For the text-containing cell, return its midpoint in (X, Y) coordinate format. 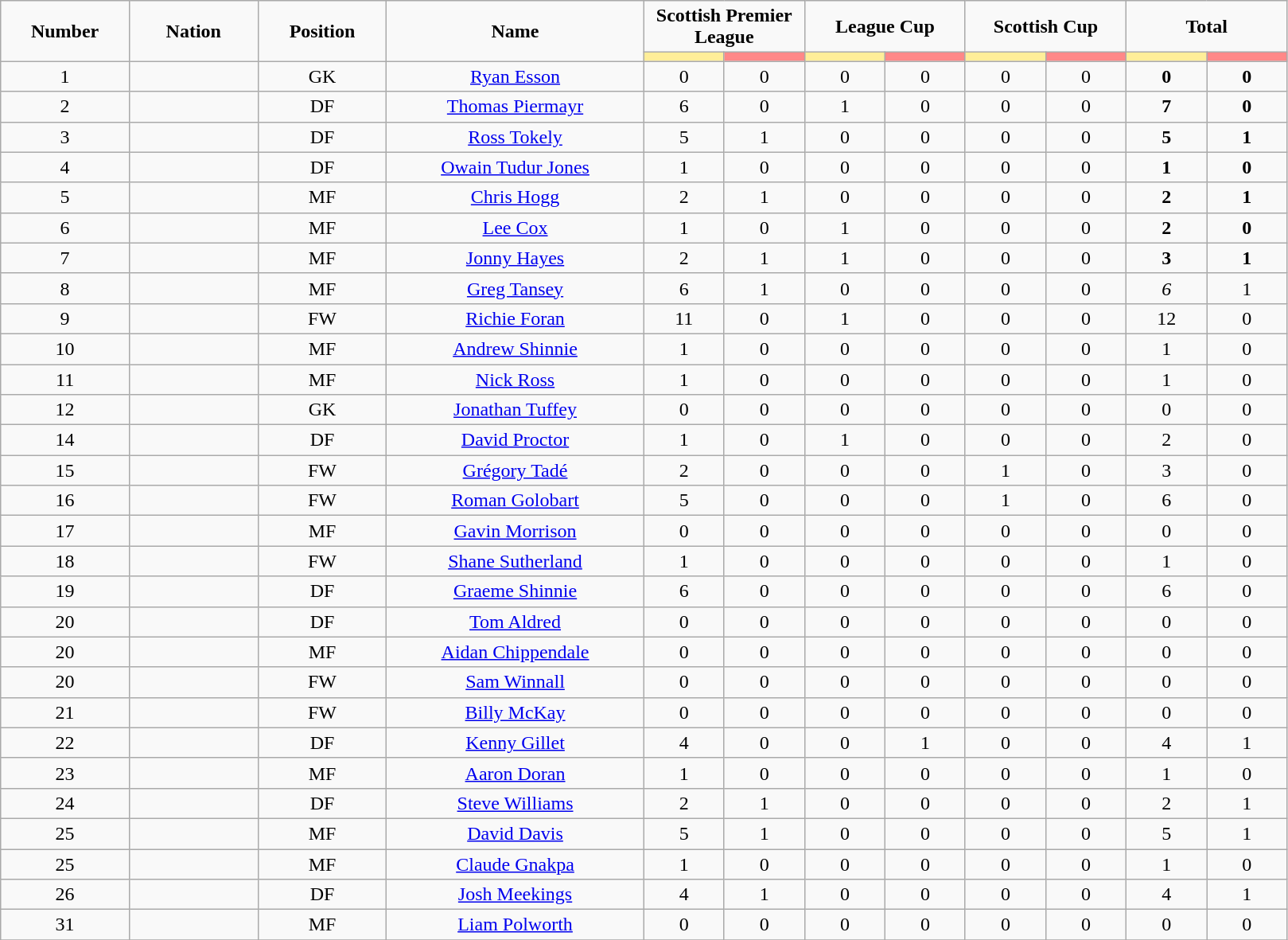
Thomas Piermayr (516, 107)
League Cup (885, 27)
Aaron Doran (516, 773)
24 (65, 803)
Graeme Shinnie (516, 591)
Total (1207, 27)
31 (65, 925)
16 (65, 501)
Scottish Cup (1045, 27)
Jonathan Tuffey (516, 410)
Josh Meekings (516, 895)
23 (65, 773)
Lee Cox (516, 228)
Roman Golobart (516, 501)
Andrew Shinnie (516, 349)
David Proctor (516, 440)
Richie Foran (516, 318)
Claude Gnakpa (516, 864)
26 (65, 895)
Billy McKay (516, 712)
Nick Ross (516, 380)
Scottish Premier League (724, 27)
Aidan Chippendale (516, 652)
Chris Hogg (516, 197)
Kenny Gillet (516, 743)
Tom Aldred (516, 622)
21 (65, 712)
8 (65, 288)
Steve Williams (516, 803)
10 (65, 349)
Position (322, 31)
David Davis (516, 833)
Jonny Hayes (516, 258)
Nation (193, 31)
15 (65, 470)
Number (65, 31)
Gavin Morrison (516, 531)
14 (65, 440)
22 (65, 743)
Sam Winnall (516, 682)
Greg Tansey (516, 288)
19 (65, 591)
18 (65, 561)
Grégory Tadé (516, 470)
Owain Tudur Jones (516, 167)
17 (65, 531)
Liam Polworth (516, 925)
Shane Sutherland (516, 561)
Ross Tokely (516, 137)
Ryan Esson (516, 76)
Name (516, 31)
9 (65, 318)
